Return [x, y] of the center of cell containing provided text 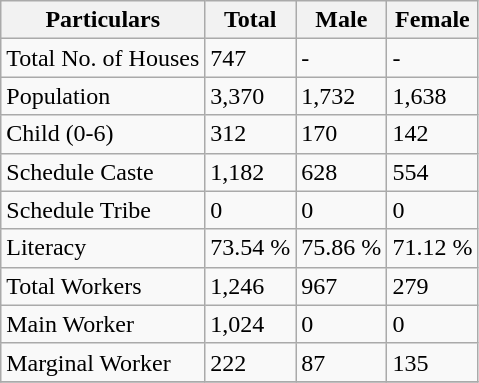
747 [250, 58]
Schedule Tribe [103, 210]
554 [432, 172]
170 [342, 134]
87 [342, 362]
142 [432, 134]
Total Workers [103, 286]
1,732 [342, 96]
Schedule Caste [103, 172]
Male [342, 20]
75.86 % [342, 248]
73.54 % [250, 248]
Main Worker [103, 324]
Female [432, 20]
1,246 [250, 286]
1,638 [432, 96]
Total [250, 20]
Total No. of Houses [103, 58]
279 [432, 286]
135 [432, 362]
967 [342, 286]
312 [250, 134]
Literacy [103, 248]
Particulars [103, 20]
Population [103, 96]
Child (0-6) [103, 134]
1,024 [250, 324]
Marginal Worker [103, 362]
71.12 % [432, 248]
628 [342, 172]
222 [250, 362]
3,370 [250, 96]
1,182 [250, 172]
